Return the [x, y] coordinate for the center point of the cell that contains the specified text.  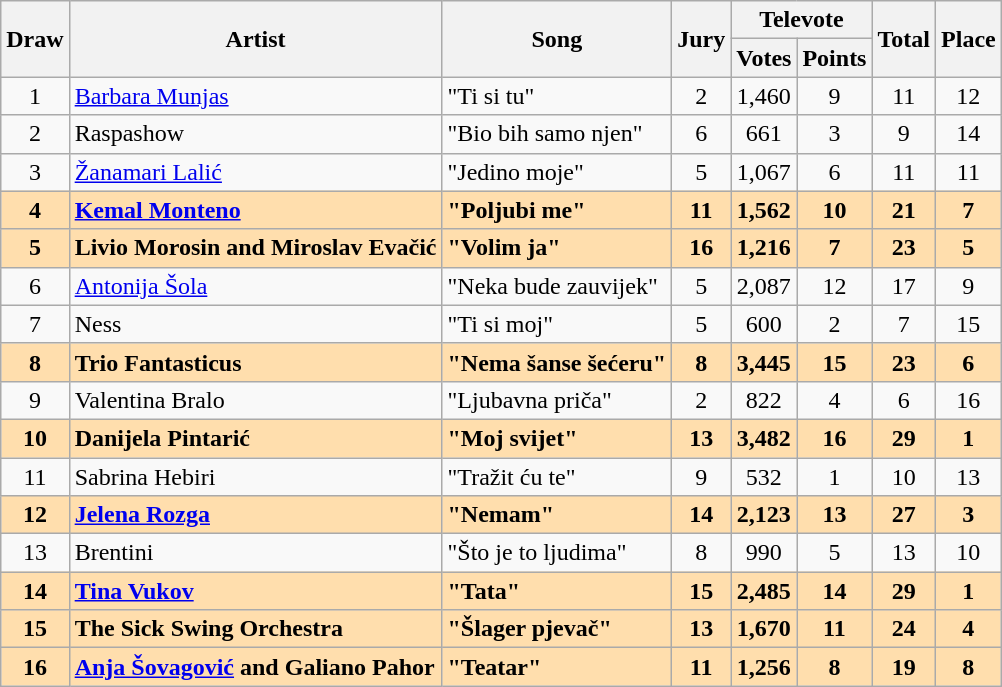
2,123 [764, 515]
661 [764, 134]
3,445 [764, 362]
Total [904, 39]
1,067 [764, 172]
2,485 [764, 591]
1,256 [764, 667]
19 [904, 667]
27 [904, 515]
1,670 [764, 629]
"Volim ja" [557, 248]
Livio Morosin and Miroslav Evačić [256, 248]
"Šlager pjevač" [557, 629]
Danijela Pintarić [256, 438]
1,562 [764, 210]
Song [557, 39]
21 [904, 210]
Brentini [256, 553]
3,482 [764, 438]
17 [904, 286]
"Moj svijet" [557, 438]
"Tata" [557, 591]
Trio Fantasticus [256, 362]
Sabrina Hebiri [256, 477]
"Ti si moj" [557, 324]
"Jedino moje" [557, 172]
822 [764, 400]
"Poljubi me" [557, 210]
990 [764, 553]
Anja Šovagović and Galiano Pahor [256, 667]
Points [834, 58]
532 [764, 477]
"Što je to ljudima" [557, 553]
600 [764, 324]
2,087 [764, 286]
"Bio bih samo njen" [557, 134]
"Nema šanse šećeru" [557, 362]
Barbara Munjas [256, 96]
Tina Vukov [256, 591]
Draw [35, 39]
"Ljubavna priča" [557, 400]
Jelena Rozga [256, 515]
Žanamari Lalić [256, 172]
The Sick Swing Orchestra [256, 629]
"Ti si tu" [557, 96]
1,460 [764, 96]
"Neka bude zauvijek" [557, 286]
1,216 [764, 248]
Artist [256, 39]
Televote [802, 20]
"Nemam" [557, 515]
Raspashow [256, 134]
Valentina Bralo [256, 400]
Votes [764, 58]
"Tražit ću te" [557, 477]
Jury [702, 39]
Ness [256, 324]
Kemal Monteno [256, 210]
24 [904, 629]
Place [969, 39]
Antonija Šola [256, 286]
"Teatar" [557, 667]
